Determine the [x, y] coordinate at the center of the cell enclosing the given text.  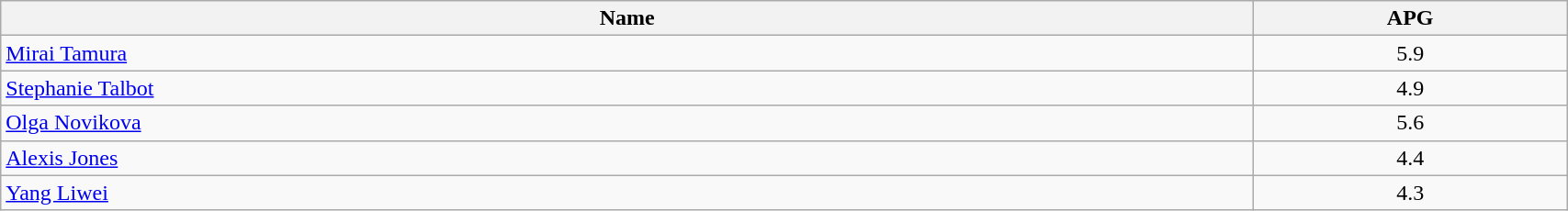
5.9 [1411, 53]
4.4 [1411, 158]
Alexis Jones [627, 158]
Stephanie Talbot [627, 88]
5.6 [1411, 123]
Mirai Tamura [627, 53]
Name [627, 18]
4.9 [1411, 88]
Olga Novikova [627, 123]
Yang Liwei [627, 193]
APG [1411, 18]
4.3 [1411, 193]
